For the text-containing cell, return its midpoint in (X, Y) coordinate format. 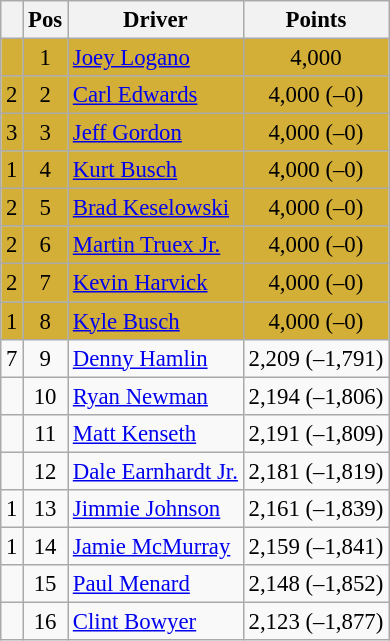
2,123 (–1,877) (316, 621)
Dale Earnhardt Jr. (156, 471)
4,000 (316, 58)
13 (46, 509)
Brad Keselowski (156, 208)
Kevin Harvick (156, 283)
Pos (46, 20)
2,209 (–1,791) (316, 358)
2,148 (–1,852) (316, 584)
2,159 (–1,841) (316, 546)
Ryan Newman (156, 396)
Clint Bowyer (156, 621)
16 (46, 621)
Carl Edwards (156, 95)
Driver (156, 20)
15 (46, 584)
Jimmie Johnson (156, 509)
2,181 (–1,819) (316, 471)
8 (46, 321)
Jamie McMurray (156, 546)
Martin Truex Jr. (156, 245)
11 (46, 433)
4 (46, 170)
5 (46, 208)
Paul Menard (156, 584)
9 (46, 358)
Matt Kenseth (156, 433)
Denny Hamlin (156, 358)
Kyle Busch (156, 321)
2,194 (–1,806) (316, 396)
Points (316, 20)
2,161 (–1,839) (316, 509)
Jeff Gordon (156, 133)
Kurt Busch (156, 170)
6 (46, 245)
Joey Logano (156, 58)
14 (46, 546)
2,191 (–1,809) (316, 433)
10 (46, 396)
12 (46, 471)
